Extract the [x, y] coordinate from the center of the cell holding the provided text.  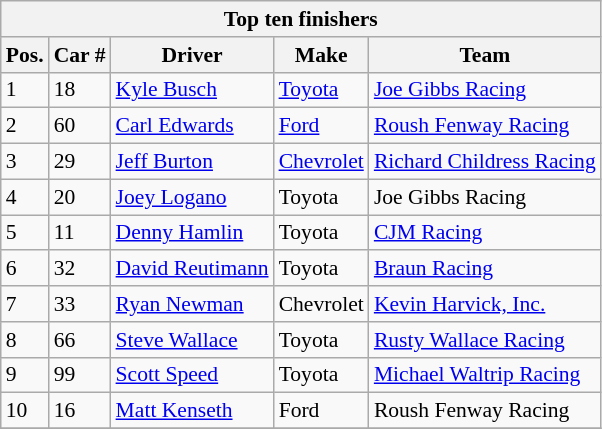
6 [25, 269]
Denny Hamlin [192, 233]
Kevin Harvick, Inc. [485, 304]
David Reutimann [192, 269]
66 [80, 340]
32 [80, 269]
20 [80, 197]
Jeff Burton [192, 162]
11 [80, 233]
60 [80, 126]
Make [322, 55]
Team [485, 55]
Michael Waltrip Racing [485, 375]
99 [80, 375]
10 [25, 411]
Rusty Wallace Racing [485, 340]
16 [80, 411]
18 [80, 90]
Ryan Newman [192, 304]
Braun Racing [485, 269]
Joey Logano [192, 197]
Car # [80, 55]
Kyle Busch [192, 90]
Richard Childress Racing [485, 162]
Steve Wallace [192, 340]
9 [25, 375]
Matt Kenseth [192, 411]
7 [25, 304]
29 [80, 162]
4 [25, 197]
1 [25, 90]
Carl Edwards [192, 126]
33 [80, 304]
2 [25, 126]
Top ten finishers [301, 19]
5 [25, 233]
8 [25, 340]
Scott Speed [192, 375]
CJM Racing [485, 233]
Pos. [25, 55]
3 [25, 162]
Driver [192, 55]
